Extract the [x, y] coordinate from the center of the cell holding the provided text.  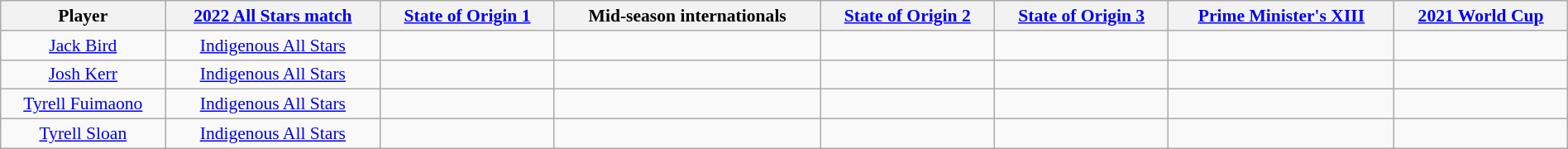
Tyrell Sloan [83, 134]
Mid-season internationals [687, 16]
Prime Minister's XIII [1282, 16]
State of Origin 2 [907, 16]
Josh Kerr [83, 74]
State of Origin 3 [1082, 16]
2021 World Cup [1480, 16]
Jack Bird [83, 46]
2022 All Stars match [273, 16]
State of Origin 1 [467, 16]
Tyrell Fuimaono [83, 104]
Player [83, 16]
